Return the [X, Y] coordinate for the center point of the cell that contains the specified text.  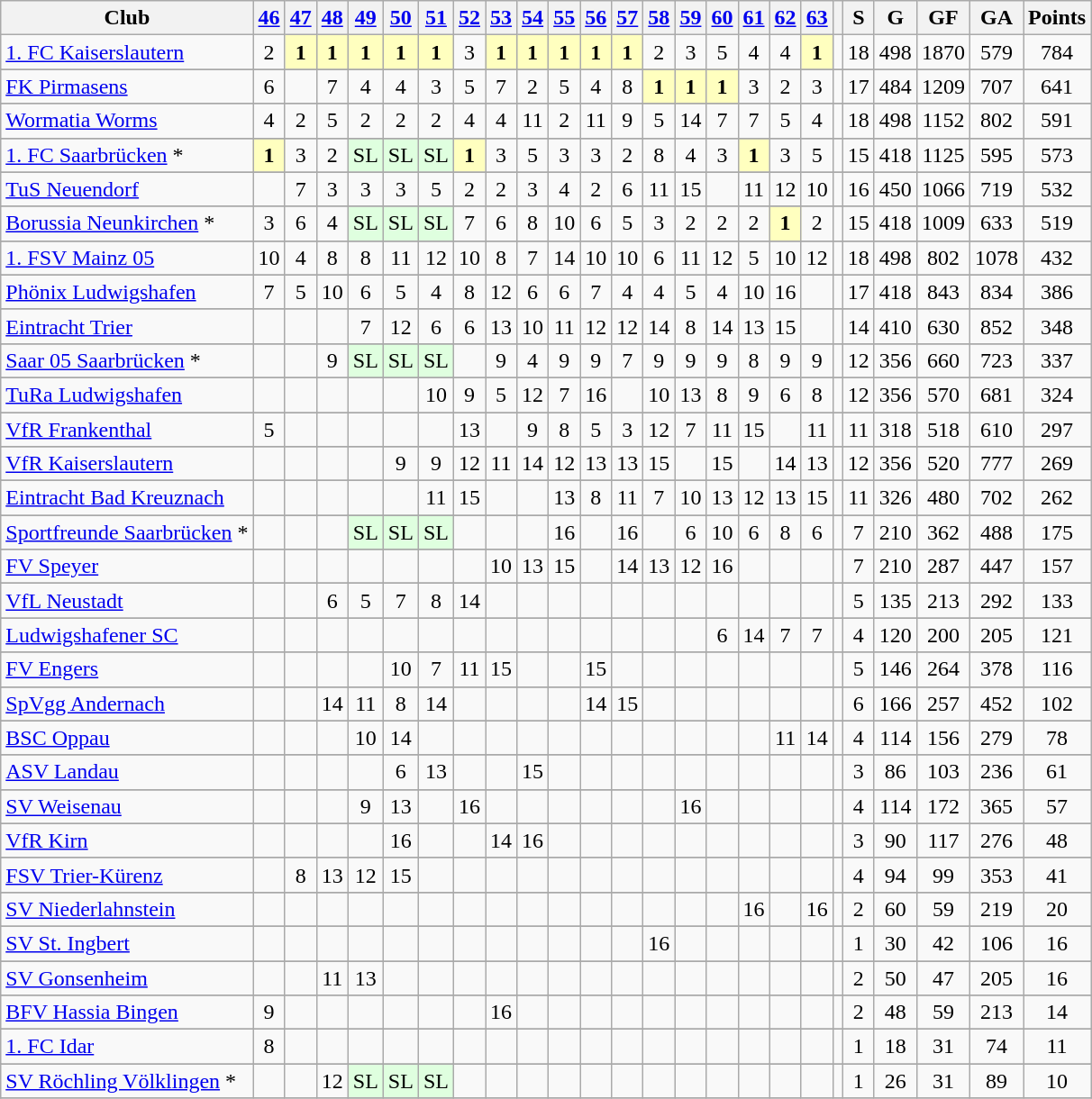
410 [896, 326]
610 [996, 430]
30 [896, 943]
219 [996, 909]
1. FC Idar [127, 1047]
365 [996, 806]
353 [996, 875]
SV St. Ingbert [127, 943]
117 [942, 840]
784 [1058, 52]
450 [896, 189]
SV Röchling Völklingen * [127, 1081]
777 [996, 464]
681 [996, 395]
ASV Landau [127, 772]
157 [1058, 567]
20 [1058, 909]
SV Weisenau [127, 806]
166 [896, 704]
518 [942, 430]
520 [942, 464]
Sportfreunde Saarbrücken * [127, 532]
630 [942, 326]
102 [1058, 704]
324 [1058, 395]
633 [996, 223]
55 [564, 18]
723 [996, 360]
573 [1058, 155]
641 [1058, 86]
GF [942, 18]
1. FSV Mainz 05 [127, 258]
103 [942, 772]
337 [1058, 360]
1. FC Saarbrücken * [127, 155]
53 [501, 18]
1009 [942, 223]
133 [1058, 601]
SpVgg Andernach [127, 704]
378 [996, 669]
532 [1058, 189]
TuS Neuendorf [127, 189]
54 [533, 18]
570 [942, 395]
480 [942, 498]
519 [1058, 223]
56 [596, 18]
236 [996, 772]
1870 [942, 52]
488 [996, 532]
VfL Neustadt [127, 601]
FSV Trier-Kürenz [127, 875]
852 [996, 326]
484 [896, 86]
276 [996, 840]
579 [996, 52]
447 [996, 567]
SV Gonsenheim [127, 977]
279 [996, 738]
1209 [942, 86]
595 [996, 155]
62 [786, 18]
S [858, 18]
326 [896, 498]
262 [1058, 498]
89 [996, 1081]
106 [996, 943]
49 [366, 18]
Wormatia Worms [127, 121]
TuRa Ludwigshafen [127, 395]
257 [942, 704]
135 [896, 601]
46 [268, 18]
269 [1058, 464]
86 [896, 772]
Saar 05 Saarbrücken * [127, 360]
1152 [942, 121]
58 [660, 18]
94 [896, 875]
G [896, 18]
264 [942, 669]
200 [942, 635]
VfR Frankenthal [127, 430]
Phönix Ludwigshafen [127, 292]
FV Speyer [127, 567]
SV Niederlahnstein [127, 909]
287 [942, 567]
74 [996, 1047]
1. FC Kaiserslautern [127, 52]
121 [1058, 635]
BSC Oppau [127, 738]
Eintracht Bad Kreuznach [127, 498]
297 [1058, 430]
FK Pirmasens [127, 86]
116 [1058, 669]
VfR Kirn [127, 840]
432 [1058, 258]
99 [942, 875]
156 [942, 738]
702 [996, 498]
42 [942, 943]
VfR Kaiserslautern [127, 464]
452 [996, 704]
Borussia Neunkirchen * [127, 223]
63 [816, 18]
1066 [942, 189]
52 [469, 18]
292 [996, 601]
1078 [996, 258]
348 [1058, 326]
1125 [942, 155]
Ludwigshafener SC [127, 635]
660 [942, 360]
707 [996, 86]
719 [996, 189]
591 [1058, 121]
386 [1058, 292]
Points [1058, 18]
90 [896, 840]
362 [942, 532]
843 [942, 292]
26 [896, 1081]
Eintracht Trier [127, 326]
GA [996, 18]
175 [1058, 532]
834 [996, 292]
318 [896, 430]
FV Engers [127, 669]
146 [896, 669]
BFV Hassia Bingen [127, 1013]
172 [942, 806]
78 [1058, 738]
41 [1058, 875]
Club [127, 18]
120 [896, 635]
51 [436, 18]
